Locate the cell with the specified text and output its (X, Y) center coordinate. 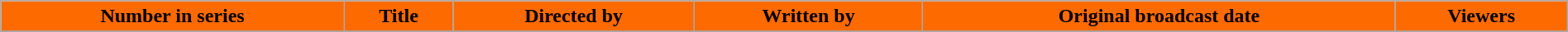
Original broadcast date (1159, 16)
Title (399, 16)
Written by (809, 16)
Directed by (574, 16)
Number in series (173, 16)
Viewers (1481, 16)
